From the cell containing the given text, extract its center point as [x, y] coordinate. 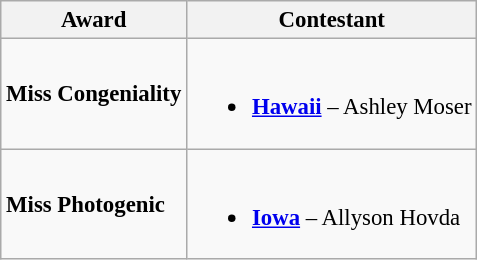
Iowa – Allyson Hovda [332, 204]
Hawaii – Ashley Moser [332, 94]
Miss Photogenic [94, 204]
Award [94, 20]
Contestant [332, 20]
Miss Congeniality [94, 94]
